Return (X, Y) of the center of cell containing provided text 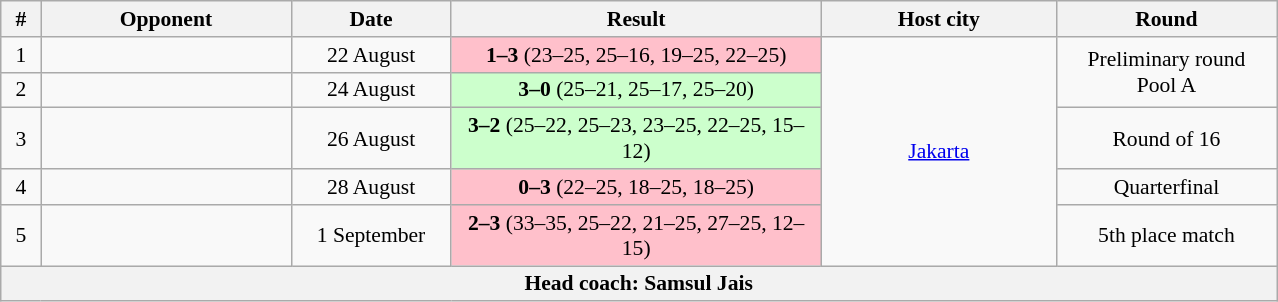
2–3 (33–35, 25–22, 21–25, 27–25, 12–15) (636, 236)
# (21, 19)
Date (371, 19)
Head coach: Samsul Jais (639, 284)
28 August (371, 187)
1 September (371, 236)
Host city (938, 19)
5 (21, 236)
3–2 (25–22, 25–23, 23–25, 22–25, 15–12) (636, 138)
Result (636, 19)
Preliminary roundPool A (1166, 72)
Jakarta (938, 152)
Opponent (166, 19)
2 (21, 90)
Round of 16 (1166, 138)
1–3 (23–25, 25–16, 19–25, 22–25) (636, 55)
24 August (371, 90)
22 August (371, 55)
1 (21, 55)
3–0 (25–21, 25–17, 25–20) (636, 90)
4 (21, 187)
3 (21, 138)
0–3 (22–25, 18–25, 18–25) (636, 187)
26 August (371, 138)
5th place match (1166, 236)
Round (1166, 19)
Quarterfinal (1166, 187)
